For the text-containing cell, return its midpoint in (x, y) coordinate format. 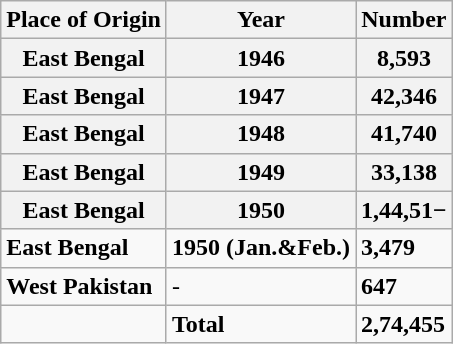
33,138 (404, 172)
- (260, 286)
2,74,455 (404, 324)
Place of Origin (84, 20)
41,740 (404, 134)
West Pakistan (84, 286)
1948 (260, 134)
1947 (260, 96)
647 (404, 286)
Year (260, 20)
1949 (260, 172)
3,479 (404, 248)
Number (404, 20)
42,346 (404, 96)
1946 (260, 58)
Total (260, 324)
8,593 (404, 58)
1,44,51− (404, 210)
1950 (Jan.&Feb.) (260, 248)
1950 (260, 210)
